Return the [x, y] coordinate for the center point of the cell that contains the specified text.  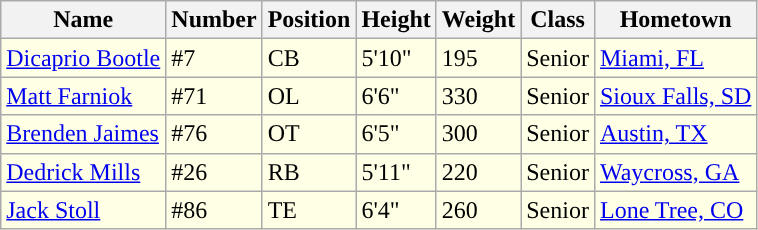
Weight [478, 20]
Dicaprio Bootle [84, 58]
Class [558, 20]
Lone Tree, CO [675, 210]
RB [309, 172]
Height [396, 20]
#86 [214, 210]
195 [478, 58]
6'4" [396, 210]
5'10" [396, 58]
Jack Stoll [84, 210]
Hometown [675, 20]
Austin, TX [675, 134]
220 [478, 172]
Miami, FL [675, 58]
330 [478, 96]
Dedrick Mills [84, 172]
CB [309, 58]
#26 [214, 172]
OL [309, 96]
Position [309, 20]
#71 [214, 96]
5'11" [396, 172]
Brenden Jaimes [84, 134]
Waycross, GA [675, 172]
260 [478, 210]
6'5" [396, 134]
Sioux Falls, SD [675, 96]
6'6" [396, 96]
Number [214, 20]
Name [84, 20]
300 [478, 134]
OT [309, 134]
Matt Farniok [84, 96]
TE [309, 210]
#7 [214, 58]
#76 [214, 134]
